Determine the (X, Y) coordinate at the center of the cell enclosing the given text.  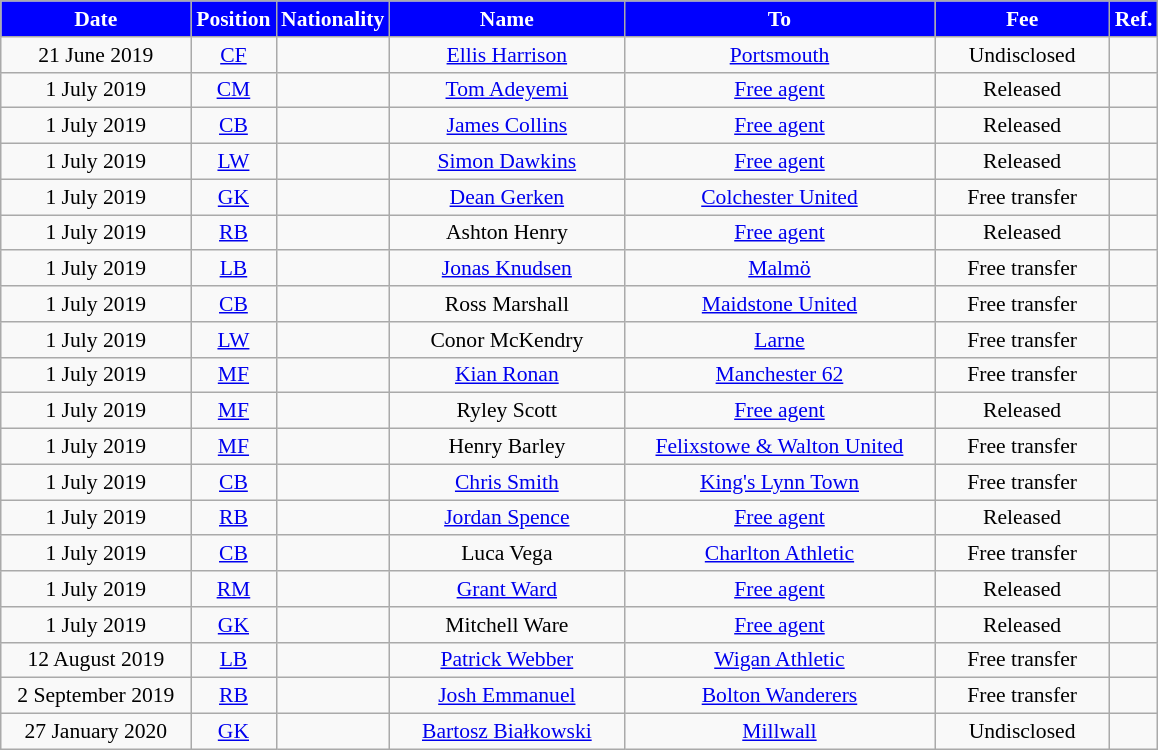
Date (96, 19)
2 September 2019 (96, 696)
Grant Ward (506, 589)
Luca Vega (506, 554)
12 August 2019 (96, 660)
Name (506, 19)
Tom Adeyemi (506, 90)
Malmö (779, 269)
Ross Marshall (506, 304)
Dean Gerken (506, 197)
Colchester United (779, 197)
Chris Smith (506, 482)
Millwall (779, 732)
Henry Barley (506, 447)
Wigan Athletic (779, 660)
Nationality (332, 19)
Larne (779, 340)
Ellis Harrison (506, 55)
Ryley Scott (506, 411)
CM (234, 90)
Felixstowe & Walton United (779, 447)
To (779, 19)
RM (234, 589)
James Collins (506, 126)
CF (234, 55)
Ref. (1134, 19)
Ashton Henry (506, 233)
Portsmouth (779, 55)
Jonas Knudsen (506, 269)
Conor McKendry (506, 340)
Mitchell Ware (506, 625)
King's Lynn Town (779, 482)
Maidstone United (779, 304)
Jordan Spence (506, 518)
Fee (1022, 19)
Josh Emmanuel (506, 696)
Kian Ronan (506, 375)
Bartosz Białkowski (506, 732)
Simon Dawkins (506, 162)
Bolton Wanderers (779, 696)
Position (234, 19)
27 January 2020 (96, 732)
Charlton Athletic (779, 554)
Patrick Webber (506, 660)
Manchester 62 (779, 375)
21 June 2019 (96, 55)
